Output the [x, y] coordinate of the center of the cell containing the given text.  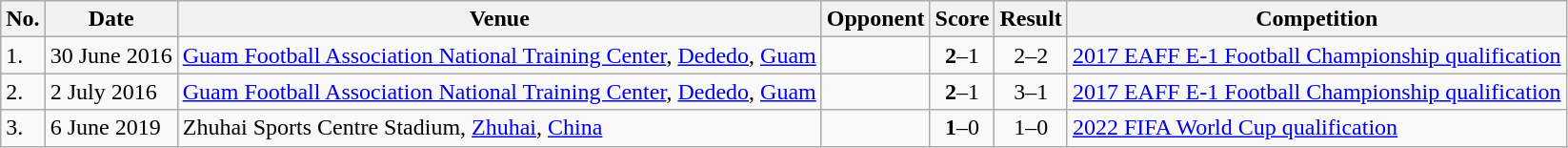
3–1 [1031, 92]
3. [23, 128]
2–2 [1031, 55]
Score [962, 19]
30 June 2016 [111, 55]
2 July 2016 [111, 92]
Zhuhai Sports Centre Stadium, Zhuhai, China [499, 128]
2022 FIFA World Cup qualification [1317, 128]
Venue [499, 19]
Opponent [875, 19]
2. [23, 92]
Competition [1317, 19]
6 June 2019 [111, 128]
No. [23, 19]
Result [1031, 19]
1. [23, 55]
Date [111, 19]
